From the cell containing the given text, extract its center point as [X, Y] coordinate. 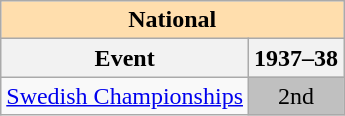
National [172, 20]
1937–38 [296, 58]
Swedish Championships [125, 96]
Event [125, 58]
2nd [296, 96]
